Output the (X, Y) coordinate of the center of the cell containing the given text.  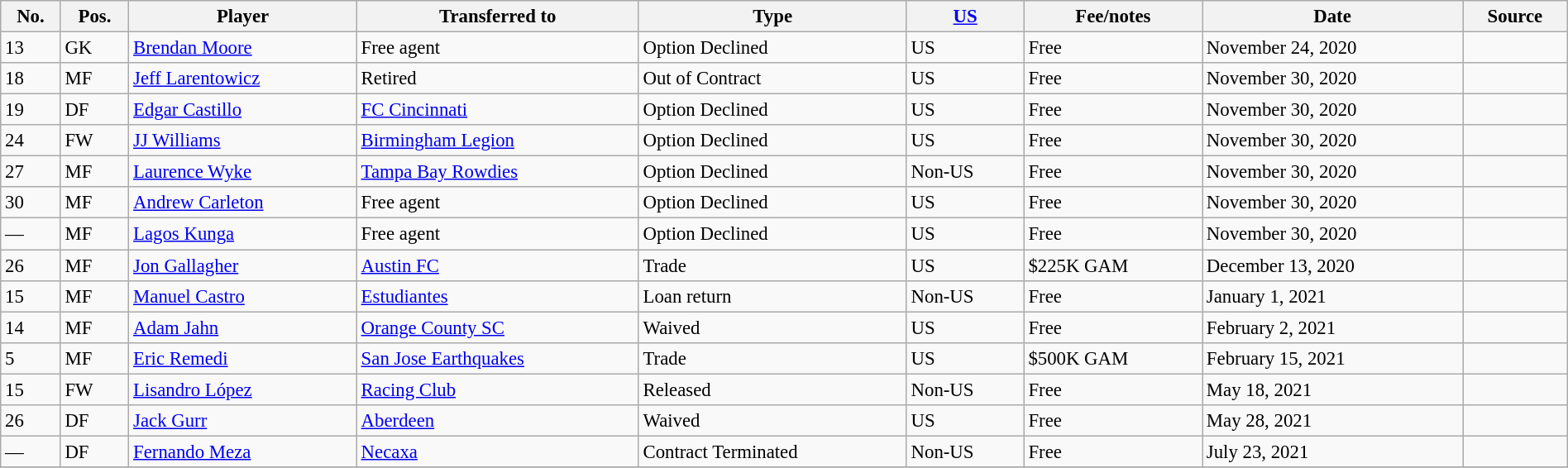
Edgar Castillo (243, 110)
Andrew Carleton (243, 203)
Type (772, 17)
Orange County SC (498, 327)
Player (243, 17)
18 (31, 79)
Source (1515, 17)
13 (31, 48)
Transferred to (498, 17)
27 (31, 172)
Birmingham Legion (498, 141)
Adam Jahn (243, 327)
Contract Terminated (772, 451)
July 23, 2021 (1333, 451)
San Jose Earthquakes (498, 358)
Jeff Larentowicz (243, 79)
Laurence Wyke (243, 172)
FC Cincinnati (498, 110)
Estudiantes (498, 296)
JJ Williams (243, 141)
December 13, 2020 (1333, 265)
Jon Gallagher (243, 265)
February 2, 2021 (1333, 327)
$225K GAM (1113, 265)
GK (94, 48)
May 28, 2021 (1333, 421)
Fee/notes (1113, 17)
Aberdeen (498, 421)
Fernando Meza (243, 451)
No. (31, 17)
November 24, 2020 (1333, 48)
Lisandro López (243, 389)
Jack Gurr (243, 421)
Necaxa (498, 451)
$500K GAM (1113, 358)
Manuel Castro (243, 296)
Out of Contract (772, 79)
Austin FC (498, 265)
May 18, 2021 (1333, 389)
Racing Club (498, 389)
Pos. (94, 17)
19 (31, 110)
Date (1333, 17)
January 1, 2021 (1333, 296)
Released (772, 389)
Brendan Moore (243, 48)
Retired (498, 79)
Tampa Bay Rowdies (498, 172)
Loan return (772, 296)
Lagos Kunga (243, 234)
14 (31, 327)
24 (31, 141)
5 (31, 358)
February 15, 2021 (1333, 358)
30 (31, 203)
Eric Remedi (243, 358)
